For the text-containing cell, return its midpoint in [x, y] coordinate format. 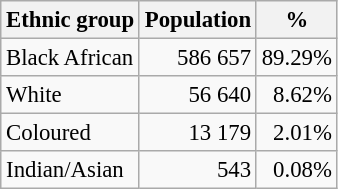
0.08% [296, 170]
13 179 [198, 133]
White [70, 95]
56 640 [198, 95]
Indian/Asian [70, 170]
% [296, 20]
Population [198, 20]
Ethnic group [70, 20]
8.62% [296, 95]
2.01% [296, 133]
Black African [70, 58]
543 [198, 170]
89.29% [296, 58]
Coloured [70, 133]
586 657 [198, 58]
